Capture the cell that displays the provided text and extract its (x, y) central coordinate. 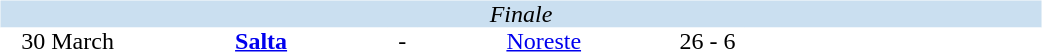
Finale (520, 14)
- (402, 42)
30 March (67, 42)
Salta (262, 42)
Noreste (544, 42)
26 - 6 (707, 42)
